Determine the [x, y] coordinate at the center of the cell enclosing the given text.  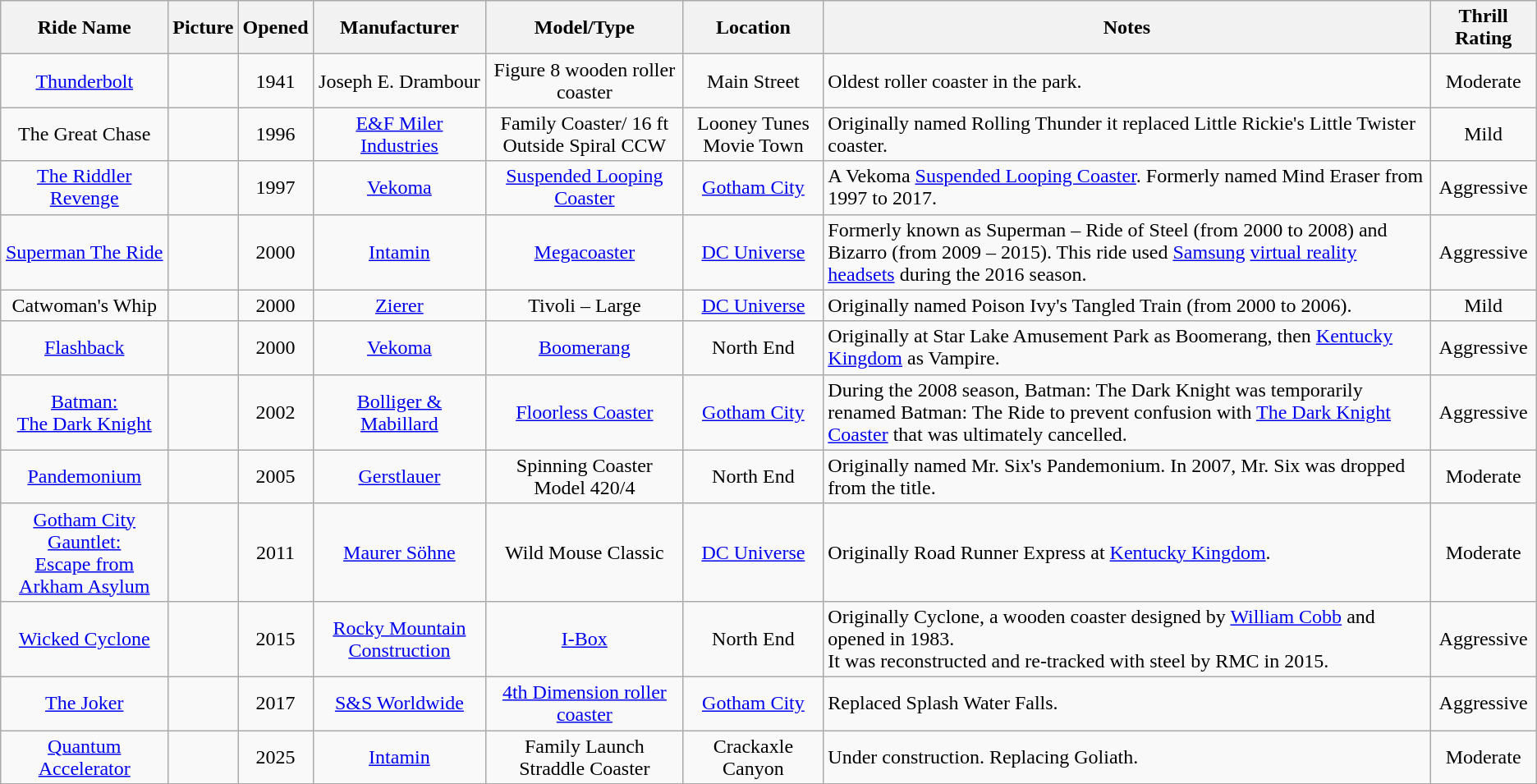
Rocky Mountain Construction [399, 639]
Megacoaster [585, 252]
1996 [276, 135]
Originally Cyclone, a wooden coaster designed by William Cobb and opened in 1983. It was reconstructed and re-tracked with steel by RMC in 2015. [1126, 639]
Quantum Accelerator [85, 757]
Under construction. Replacing Goliath. [1126, 757]
Floorless Coaster [585, 412]
Originally Road Runner Express at Kentucky Kingdom. [1126, 552]
Manufacturer [399, 28]
Main Street [754, 80]
2015 [276, 639]
4th Dimension roller coaster [585, 703]
2002 [276, 412]
Spinning Coaster Model 420/4 [585, 476]
A Vekoma Suspended Looping Coaster. Formerly named Mind Eraser from 1997 to 2017. [1126, 187]
Location [754, 28]
Joseph E. Drambour [399, 80]
The Great Chase [85, 135]
Originally named Mr. Six's Pandemonium. In 2007, Mr. Six was dropped from the title. [1126, 476]
1941 [276, 80]
Gotham City Gauntlet:Escape from Arkham Asylum [85, 552]
Bolliger & Mabillard [399, 412]
I-Box [585, 639]
2005 [276, 476]
Replaced Splash Water Falls. [1126, 703]
Looney Tunes Movie Town [754, 135]
Opened [276, 28]
Wicked Cyclone [85, 639]
Notes [1126, 28]
Originally named Rolling Thunder it replaced Little Rickie's Little Twister coaster. [1126, 135]
2011 [276, 552]
Boomerang [585, 348]
2017 [276, 703]
Suspended Looping Coaster [585, 187]
2025 [276, 757]
Thunderbolt [85, 80]
Originally named Poison Ivy's Tangled Train (from 2000 to 2006). [1126, 305]
Family Launch Straddle Coaster [585, 757]
Model/Type [585, 28]
Batman:The Dark Knight [85, 412]
Tivoli – Large [585, 305]
Figure 8 wooden roller coaster [585, 80]
Superman The Ride [85, 252]
Picture [204, 28]
Family Coaster/ 16 ft Outside Spiral CCW [585, 135]
S&S Worldwide [399, 703]
Thrill Rating [1483, 28]
Gerstlauer [399, 476]
Originally at Star Lake Amusement Park as Boomerang, then Kentucky Kingdom as Vampire. [1126, 348]
Ride Name [85, 28]
Oldest roller coaster in the park. [1126, 80]
Pandemonium [85, 476]
Maurer Söhne [399, 552]
Zierer [399, 305]
The Joker [85, 703]
Wild Mouse Classic [585, 552]
Crackaxle Canyon [754, 757]
Flashback [85, 348]
1997 [276, 187]
E&F Miler Industries [399, 135]
The Riddler Revenge [85, 187]
Catwoman's Whip [85, 305]
